Return (X, Y) of the center of cell containing provided text 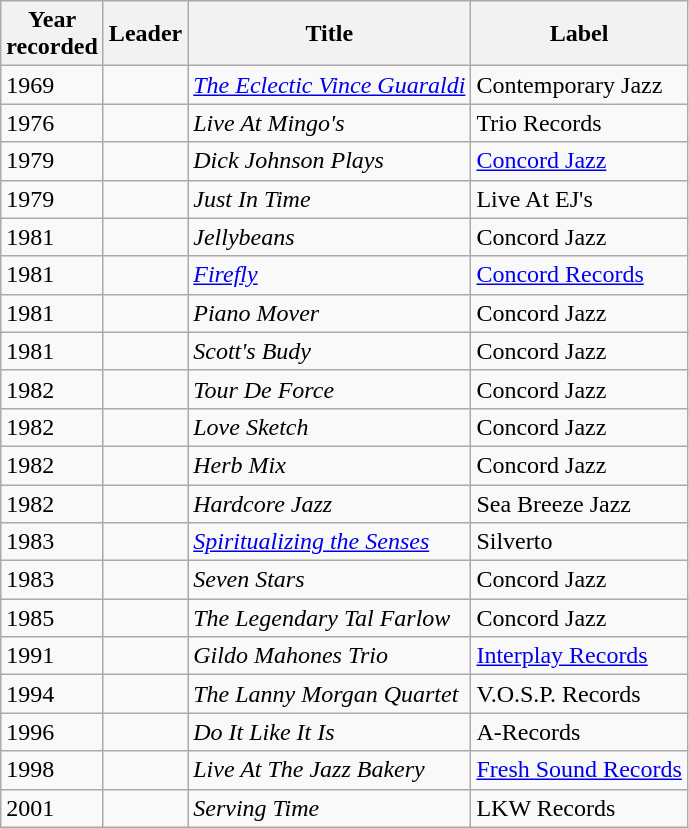
Dick Johnson Plays (330, 161)
Interplay Records (579, 656)
Trio Records (579, 123)
Seven Stars (330, 580)
Fresh Sound Records (579, 770)
1991 (52, 656)
Concord Records (579, 275)
A-Records (579, 732)
1998 (52, 770)
LKW Records (579, 808)
Hardcore Jazz (330, 503)
Do It Like It Is (330, 732)
Live At EJ's (579, 199)
Title (330, 34)
Live At Mingo's (330, 123)
Firefly (330, 275)
Piano Mover (330, 313)
Tour De Force (330, 389)
Silverto (579, 542)
Live At The Jazz Bakery (330, 770)
V.O.S.P. Records (579, 694)
Contemporary Jazz (579, 85)
1996 (52, 732)
1969 (52, 85)
Love Sketch (330, 427)
Just In Time (330, 199)
Herb Mix (330, 465)
Leader (145, 34)
Serving Time (330, 808)
Gildo Mahones Trio (330, 656)
The Legendary Tal Farlow (330, 618)
The Lanny Morgan Quartet (330, 694)
1994 (52, 694)
1976 (52, 123)
Scott's Budy (330, 351)
The Eclectic Vince Guaraldi (330, 85)
1985 (52, 618)
2001 (52, 808)
Label (579, 34)
Year recorded (52, 34)
Sea Breeze Jazz (579, 503)
Spiritualizing the Senses (330, 542)
Jellybeans (330, 237)
